Pinpoint the cell where the given text exists, returning its (x, y) midpoint coordinate. 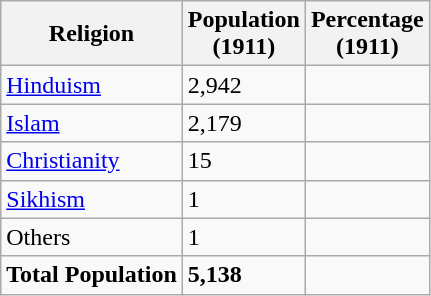
15 (244, 161)
2,942 (244, 85)
Islam (92, 123)
Others (92, 237)
Total Population (92, 275)
Christianity (92, 161)
Population(1911) (244, 34)
Percentage(1911) (367, 34)
5,138 (244, 275)
Hinduism (92, 85)
Religion (92, 34)
Sikhism (92, 199)
2,179 (244, 123)
